Capture the cell that displays the provided text and extract its [x, y] central coordinate. 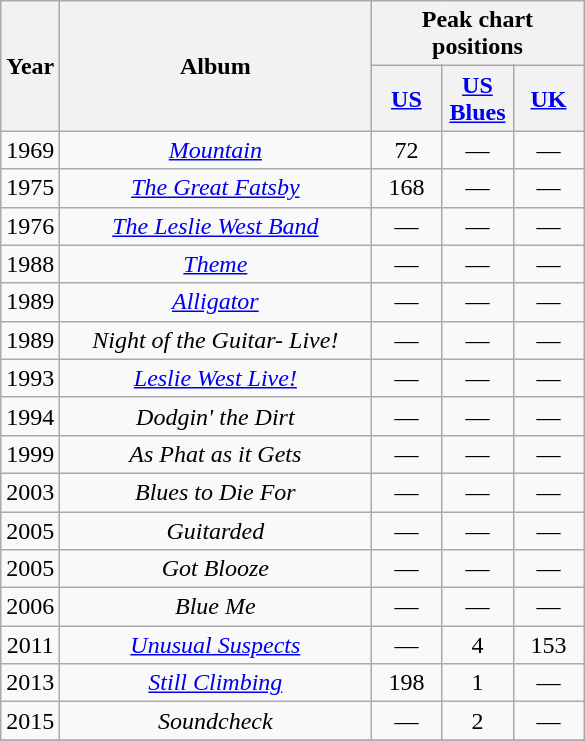
Got Blooze [216, 569]
2013 [30, 683]
Peak chart positions [478, 34]
Blue Me [216, 607]
1988 [30, 264]
2006 [30, 607]
As Phat as it Gets [216, 454]
1976 [30, 226]
1975 [30, 188]
Still Climbing [216, 683]
Dodgin' the Dirt [216, 416]
153 [548, 645]
Mountain [216, 150]
Alligator [216, 302]
1993 [30, 378]
2015 [30, 721]
The Great Fatsby [216, 188]
198 [406, 683]
168 [406, 188]
2003 [30, 492]
Guitarded [216, 531]
Blues to Die For [216, 492]
4 [478, 645]
UK [548, 98]
US [406, 98]
2 [478, 721]
The Leslie West Band [216, 226]
Soundcheck [216, 721]
2011 [30, 645]
1999 [30, 454]
Unusual Suspects [216, 645]
Leslie West Live! [216, 378]
1994 [30, 416]
USBlues [478, 98]
72 [406, 150]
Night of the Guitar- Live! [216, 340]
Year [30, 66]
Album [216, 66]
Theme [216, 264]
1969 [30, 150]
1 [478, 683]
